Capture the cell that displays the provided text and extract its (x, y) central coordinate. 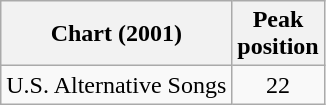
Chart (2001) (116, 34)
Peakposition (278, 34)
U.S. Alternative Songs (116, 85)
22 (278, 85)
